From the cell containing the given text, extract its center point as [x, y] coordinate. 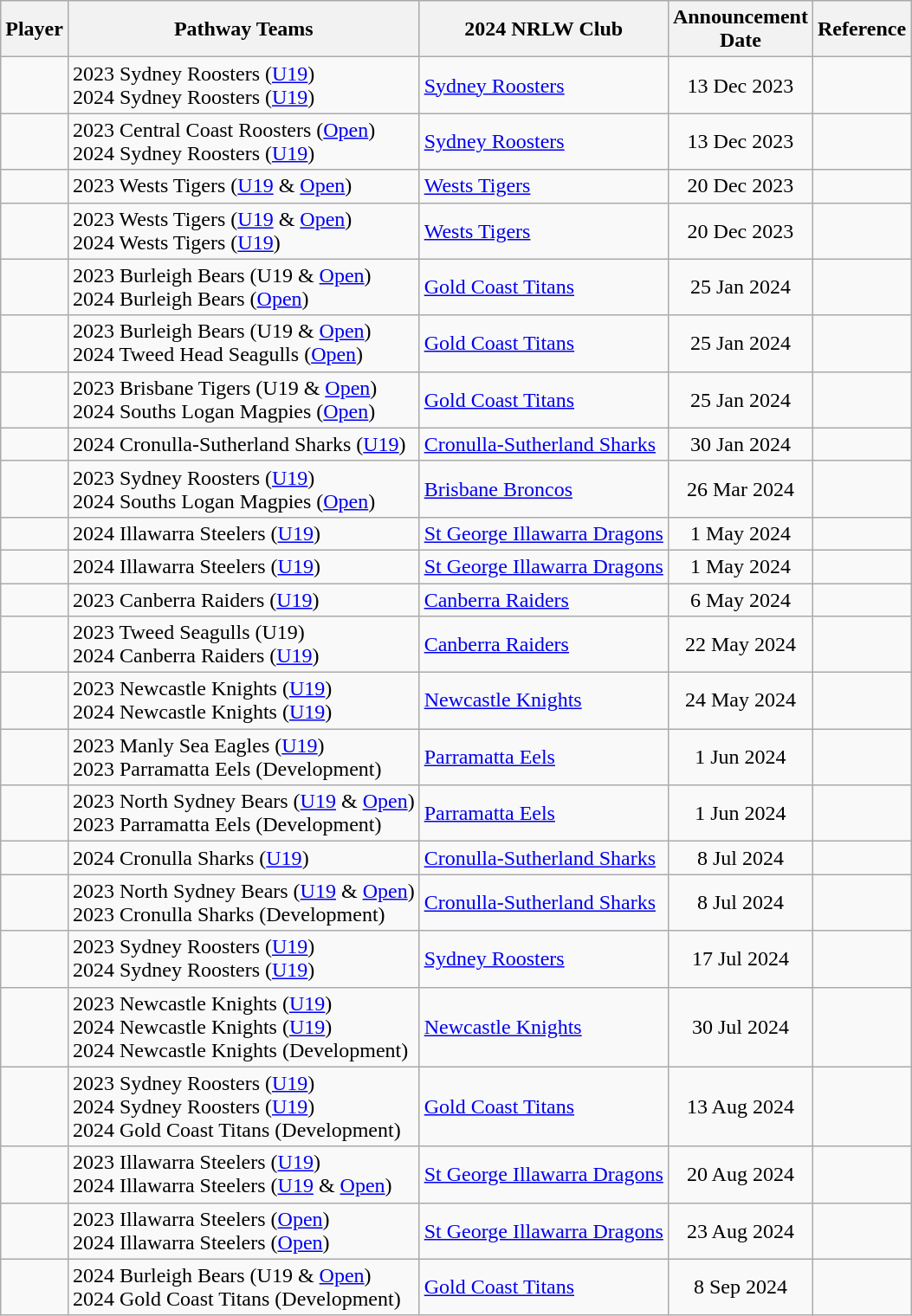
Brisbane Broncos [544, 488]
2023 Manly Sea Eagles (U19) 2023 Parramatta Eels (Development) [243, 757]
17 Jul 2024 [740, 959]
AnnouncementDate [740, 29]
30 Jul 2024 [740, 1027]
2023 North Sydney Bears (U19 & Open) 2023 Parramatta Eels (Development) [243, 814]
13 Aug 2024 [740, 1106]
Pathway Teams [243, 29]
2023 Newcastle Knights (U19) 2024 Newcastle Knights (U19) 2024 Newcastle Knights (Development) [243, 1027]
2024 Cronulla-Sutherland Sharks (U19) [243, 444]
Reference [861, 29]
2023 Illawarra Steelers (Open) 2024 Illawarra Steelers (Open) [243, 1231]
2024 Cronulla Sharks (U19) [243, 858]
2023 Sydney Roosters (U19) 2024 Sydney Roosters (U19) 2024 Gold Coast Titans (Development) [243, 1106]
30 Jan 2024 [740, 444]
2023 Tweed Seagulls (U19) 2024 Canberra Raiders (U19) [243, 644]
2024 Burleigh Bears (U19 & Open) 2024 Gold Coast Titans (Development) [243, 1287]
2024 NRLW Club [544, 29]
8 Sep 2024 [740, 1287]
2023 Wests Tigers (U19 & Open) 2024 Wests Tigers (U19) [243, 230]
23 Aug 2024 [740, 1231]
22 May 2024 [740, 644]
2023 North Sydney Bears (U19 & Open) 2023 Cronulla Sharks (Development) [243, 902]
20 Aug 2024 [740, 1174]
2023 Burleigh Bears (U19 & Open) 2024 Burleigh Bears (Open) [243, 287]
2023 Wests Tigers (U19 & Open) [243, 186]
26 Mar 2024 [740, 488]
6 May 2024 [740, 600]
2023 Canberra Raiders (U19) [243, 600]
24 May 2024 [740, 701]
Player [35, 29]
2023 Brisbane Tigers (U19 & Open) 2024 Souths Logan Magpies (Open) [243, 400]
2023 Newcastle Knights (U19) 2024 Newcastle Knights (U19) [243, 701]
2023 Central Coast Roosters (Open) 2024 Sydney Roosters (U19) [243, 142]
2023 Illawarra Steelers (U19) 2024 Illawarra Steelers (U19 & Open) [243, 1174]
2023 Sydney Roosters (U19) 2024 Souths Logan Magpies (Open) [243, 488]
2023 Burleigh Bears (U19 & Open) 2024 Tweed Head Seagulls (Open) [243, 343]
